Capture the cell that displays the provided text and extract its [X, Y] central coordinate. 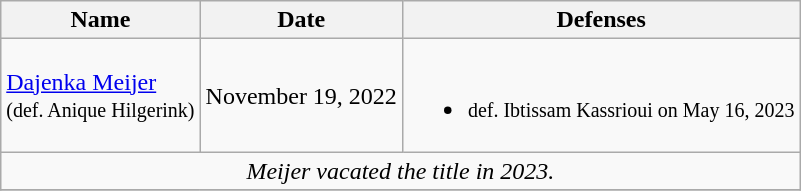
Name [100, 20]
Defenses [601, 20]
def. Ibtissam Kassrioui on May 16, 2023 [601, 96]
Dajenka Meijer (def. Anique Hilgerink) [100, 96]
Meijer vacated the title in 2023. [400, 171]
November 19, 2022 [301, 96]
Date [301, 20]
